For the text-containing cell, return its midpoint in [x, y] coordinate format. 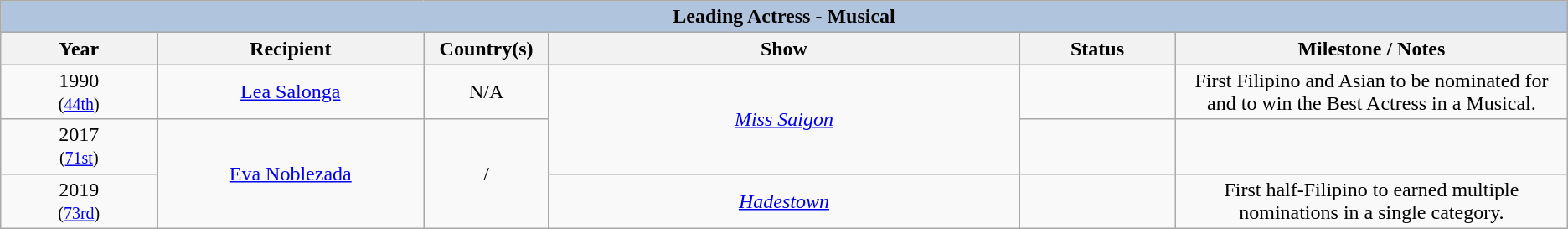
Country(s) [487, 49]
Year [79, 49]
First Filipino and Asian to be nominated for and to win the Best Actress in a Musical. [1372, 92]
Hadestown [784, 201]
Milestone / Notes [1372, 49]
2019(73rd) [79, 201]
Leading Actress - Musical [784, 17]
/ [487, 174]
Status [1097, 49]
N/A [487, 92]
Miss Saigon [784, 119]
2017(71st) [79, 146]
First half-Filipino to earned multiple nominations in a single category. [1372, 201]
Eva Noblezada [291, 174]
Recipient [291, 49]
Show [784, 49]
Lea Salonga [291, 92]
1990(44th) [79, 92]
